From the cell containing the given text, extract its center point as (x, y) coordinate. 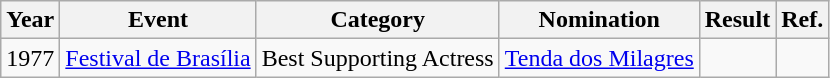
Category (378, 20)
1977 (30, 58)
Year (30, 20)
Tenda dos Milagres (599, 58)
Best Supporting Actress (378, 58)
Ref. (802, 20)
Festival de Brasília (158, 58)
Event (158, 20)
Result (737, 20)
Nomination (599, 20)
